Return [X, Y] of the center of cell containing provided text 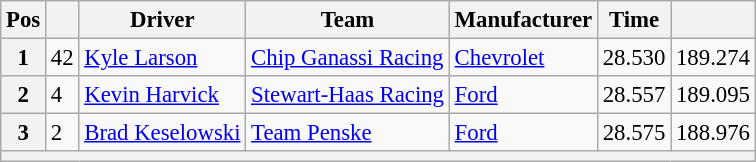
Kyle Larson [162, 58]
4 [62, 95]
28.575 [634, 133]
28.530 [634, 58]
189.095 [714, 95]
Kevin Harvick [162, 95]
Chip Ganassi Racing [348, 58]
Stewart-Haas Racing [348, 95]
Team [348, 20]
3 [24, 133]
Chevrolet [523, 58]
Team Penske [348, 133]
189.274 [714, 58]
Driver [162, 20]
Manufacturer [523, 20]
28.557 [634, 95]
Time [634, 20]
Brad Keselowski [162, 133]
1 [24, 58]
188.976 [714, 133]
42 [62, 58]
Pos [24, 20]
